Extract the (X, Y) coordinate from the center of the cell holding the provided text.  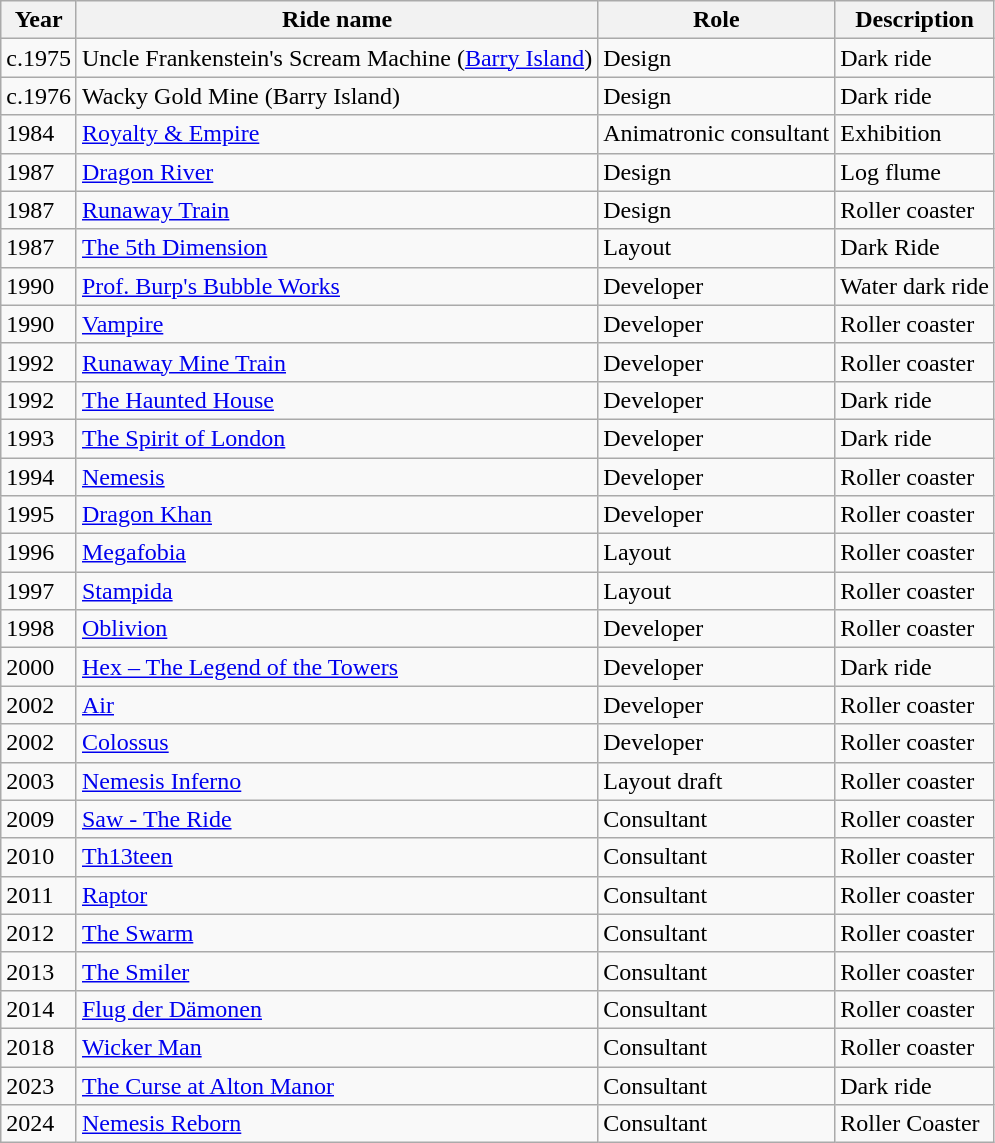
2012 (39, 933)
Animatronic consultant (716, 134)
Vampire (336, 324)
Role (716, 20)
The Spirit of London (336, 438)
Nemesis Inferno (336, 781)
2009 (39, 819)
c.1976 (39, 96)
1995 (39, 515)
2003 (39, 781)
Dragon River (336, 172)
1998 (39, 629)
2013 (39, 971)
Air (336, 705)
2023 (39, 1085)
Runaway Mine Train (336, 362)
Wacky Gold Mine (Barry Island) (336, 96)
c.1975 (39, 58)
Prof. Burp's Bubble Works (336, 286)
Royalty & Empire (336, 134)
Megafobia (336, 553)
Colossus (336, 743)
1997 (39, 591)
Dark Ride (915, 248)
1996 (39, 553)
The 5th Dimension (336, 248)
Year (39, 20)
The Smiler (336, 971)
The Swarm (336, 933)
2011 (39, 895)
Th13teen (336, 857)
2010 (39, 857)
1993 (39, 438)
Nemesis Reborn (336, 1124)
Exhibition (915, 134)
Layout draft (716, 781)
2000 (39, 667)
Flug der Dämonen (336, 1009)
2018 (39, 1047)
Ride name (336, 20)
Wicker Man (336, 1047)
Roller Coaster (915, 1124)
Raptor (336, 895)
The Haunted House (336, 400)
2024 (39, 1124)
Stampida (336, 591)
1984 (39, 134)
Hex – The Legend of the Towers (336, 667)
Uncle Frankenstein's Scream Machine (Barry Island) (336, 58)
Nemesis (336, 477)
The Curse at Alton Manor (336, 1085)
Oblivion (336, 629)
2014 (39, 1009)
Log flume (915, 172)
Runaway Train (336, 210)
1994 (39, 477)
Dragon Khan (336, 515)
Water dark ride (915, 286)
Description (915, 20)
Saw - The Ride (336, 819)
